For the text-containing cell, return its midpoint in [x, y] coordinate format. 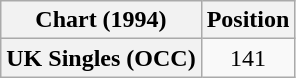
UK Singles (OCC) [101, 58]
Chart (1994) [101, 20]
Position [248, 20]
141 [248, 58]
